Find where the given text appears and provide that cell's center as [X, Y] coordinate. 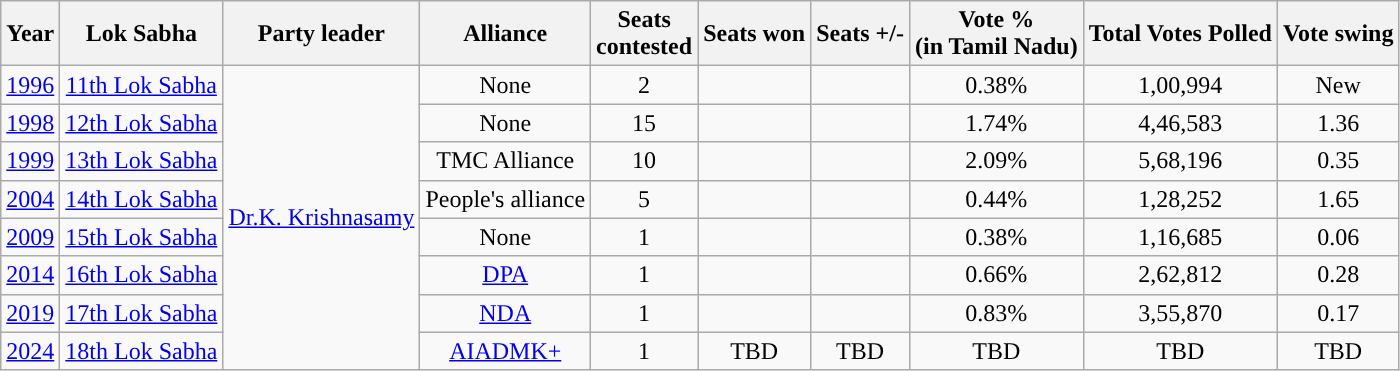
0.66% [996, 275]
Seats won [754, 34]
Vote %(in Tamil Nadu) [996, 34]
Year [30, 34]
1,28,252 [1180, 199]
0.17 [1338, 313]
1,00,994 [1180, 85]
0.44% [996, 199]
AIADMK+ [506, 351]
Total Votes Polled [1180, 34]
New [1338, 85]
Lok Sabha [142, 34]
Seatscontested [644, 34]
0.35 [1338, 161]
10 [644, 161]
TMC Alliance [506, 161]
4,46,583 [1180, 123]
2004 [30, 199]
0.83% [996, 313]
2,62,812 [1180, 275]
0.06 [1338, 237]
13th Lok Sabha [142, 161]
2024 [30, 351]
1999 [30, 161]
18th Lok Sabha [142, 351]
Dr.K. Krishnasamy [322, 218]
1,16,685 [1180, 237]
2009 [30, 237]
14th Lok Sabha [142, 199]
1998 [30, 123]
1.65 [1338, 199]
0.28 [1338, 275]
DPA [506, 275]
2 [644, 85]
2.09% [996, 161]
5,68,196 [1180, 161]
2014 [30, 275]
3,55,870 [1180, 313]
Seats +/- [860, 34]
15 [644, 123]
15th Lok Sabha [142, 237]
Vote swing [1338, 34]
1996 [30, 85]
11th Lok Sabha [142, 85]
People's alliance [506, 199]
NDA [506, 313]
1.36 [1338, 123]
12th Lok Sabha [142, 123]
Party leader [322, 34]
16th Lok Sabha [142, 275]
17th Lok Sabha [142, 313]
2019 [30, 313]
1.74% [996, 123]
5 [644, 199]
Alliance [506, 34]
